Find where the given text appears and provide that cell's center as (x, y) coordinate. 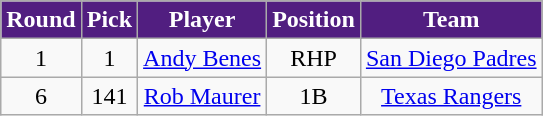
141 (109, 96)
Team (451, 20)
Player (202, 20)
Andy Benes (202, 58)
Rob Maurer (202, 96)
RHP (314, 58)
Pick (109, 20)
6 (41, 96)
Texas Rangers (451, 96)
Round (41, 20)
Position (314, 20)
1B (314, 96)
San Diego Padres (451, 58)
